From the cell containing the given text, extract its center point as (X, Y) coordinate. 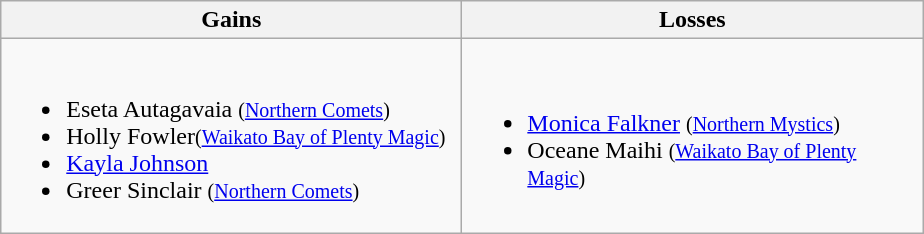
Losses (692, 20)
Monica Falkner (Northern Mystics)Oceane Maihi (Waikato Bay of Plenty Magic) (692, 136)
Eseta Autagavaia (Northern Comets)Holly Fowler(Waikato Bay of Plenty Magic)Kayla JohnsonGreer Sinclair (Northern Comets) (232, 136)
Gains (232, 20)
